Return [X, Y] of the center of cell containing provided text 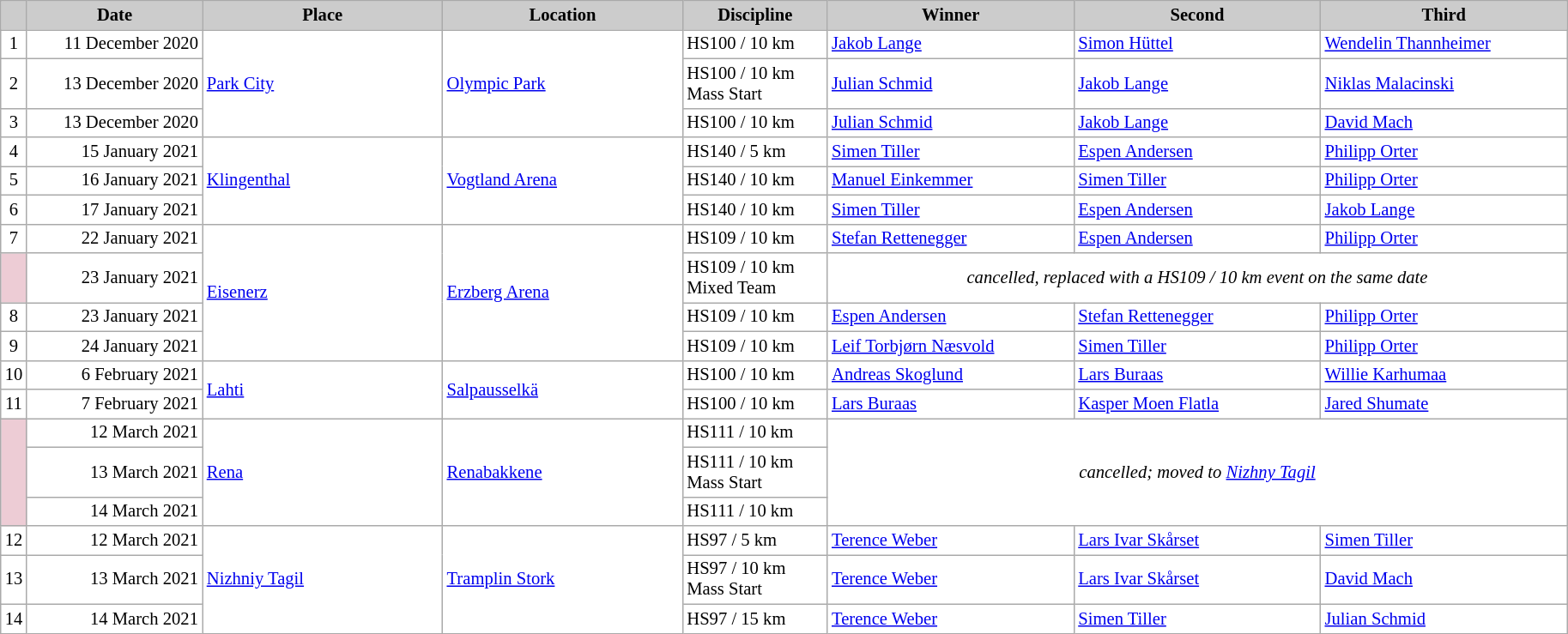
Winner [951, 15]
Olympic Park [563, 82]
cancelled; moved to Nizhny Tagil [1197, 472]
Leif Torbjørn Næsvold [951, 346]
Second [1196, 15]
9 [14, 346]
Jared Shumate [1444, 404]
cancelled, replaced with a HS109 / 10 km event on the same date [1197, 277]
1 [14, 44]
17 January 2021 [115, 209]
Location [563, 15]
Salpausselkä [563, 389]
Kasper Moen Flatla [1196, 404]
HS109 / 10 km Mixed Team [755, 277]
13 [14, 579]
Niklas Malacinski [1444, 83]
2 [14, 83]
Discipline [755, 15]
11 [14, 404]
5 [14, 180]
14 [14, 619]
3 [14, 123]
Eisenerz [323, 292]
Place [323, 15]
HS97 / 5 km [755, 540]
6 [14, 209]
8 [14, 317]
7 [14, 239]
Wendelin Thannheimer [1444, 44]
Renabakkene [563, 472]
Andreas Skoglund [951, 375]
4 [14, 152]
11 December 2020 [115, 44]
7 February 2021 [115, 404]
6 February 2021 [115, 375]
HS111 / 10 km Mass Start [755, 472]
HS97 / 15 km [755, 619]
16 January 2021 [115, 180]
15 January 2021 [115, 152]
Willie Karhumaa [1444, 375]
Simon Hüttel [1196, 44]
HS100 / 10 km Mass Start [755, 83]
10 [14, 375]
Date [115, 15]
12 [14, 540]
Erzberg Arena [563, 292]
Tramplin Stork [563, 578]
HS140 / 5 km [755, 152]
Klingenthal [323, 180]
Lahti [323, 389]
Third [1444, 15]
Park City [323, 82]
24 January 2021 [115, 346]
HS97 / 10 km Mass Start [755, 579]
Manuel Einkemmer [951, 180]
Vogtland Arena [563, 180]
Nizhniy Tagil [323, 578]
Rena [323, 472]
22 January 2021 [115, 239]
